Locate the cell with the specified text and output its [x, y] center coordinate. 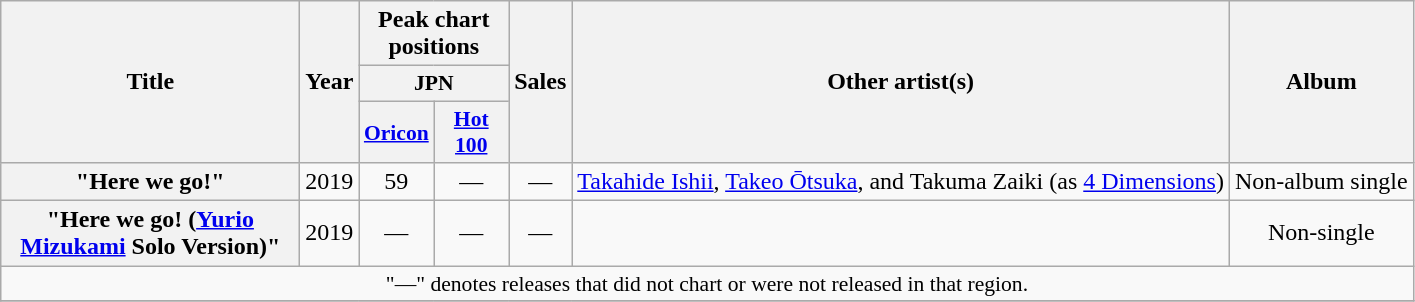
Hot 100 [472, 132]
Oricon [396, 132]
Year [330, 82]
Other artist(s) [901, 82]
59 [396, 182]
Album [1321, 82]
Peak chart positions [434, 34]
"Here we go! (Yurio Mizukami Solo Version)" [150, 234]
Title [150, 82]
Non-single [1321, 234]
"Here we go!" [150, 182]
Takahide Ishii, Takeo Ōtsuka, and Takuma Zaiki (as 4 Dimensions) [901, 182]
JPN [434, 84]
Non-album single [1321, 182]
"—" denotes releases that did not chart or were not released in that region. [707, 284]
Sales [540, 82]
